Search for the cell housing the specified text and yield its (x, y) center coordinate. 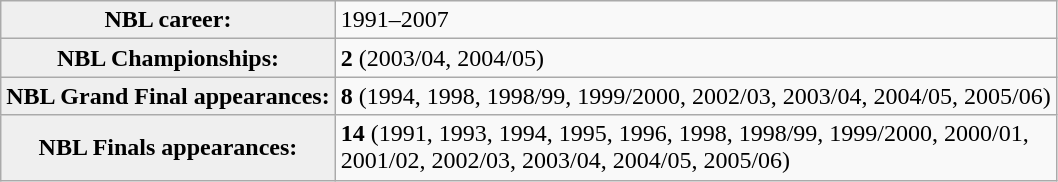
1991–2007 (696, 20)
14 (1991, 1993, 1994, 1995, 1996, 1998, 1998/99, 1999/2000, 2000/01, 2001/02, 2002/03, 2003/04, 2004/05, 2005/06) (696, 148)
NBL Grand Final appearances: (168, 96)
2 (2003/04, 2004/05) (696, 58)
NBL career: (168, 20)
NBL Finals appearances: (168, 148)
NBL Championships: (168, 58)
8 (1994, 1998, 1998/99, 1999/2000, 2002/03, 2003/04, 2004/05, 2005/06) (696, 96)
